Detect which cell encompasses the target text, then output its (X, Y) center coordinate. 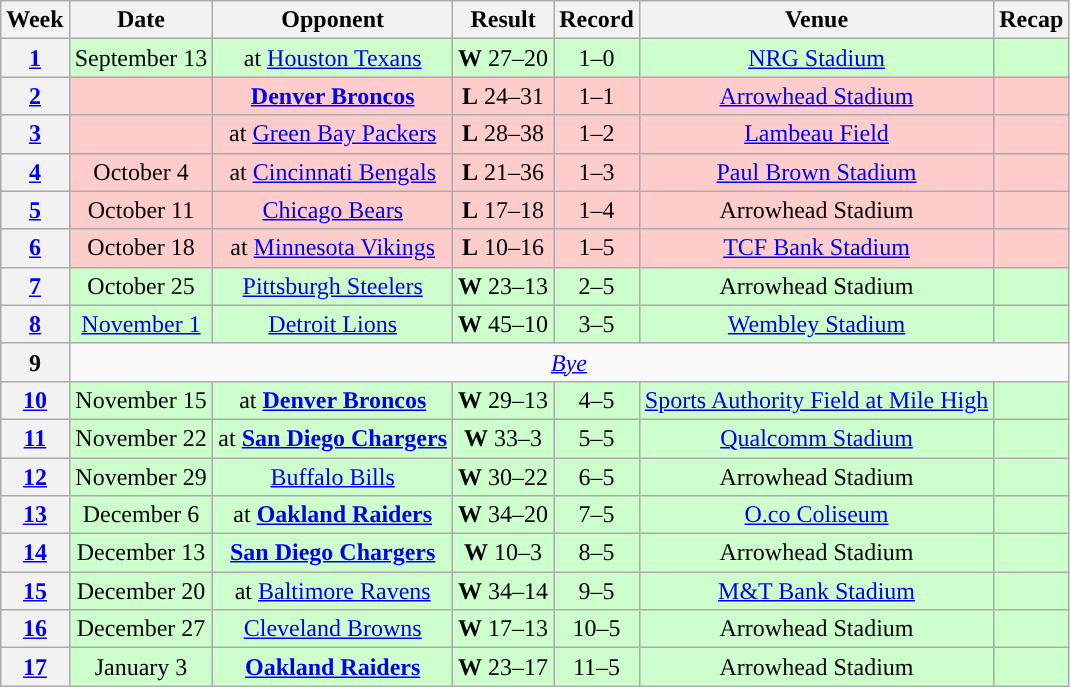
W 34–14 (504, 591)
10–5 (597, 629)
November 22 (141, 438)
W 23–17 (504, 667)
13 (35, 515)
8 (35, 324)
November 15 (141, 400)
December 13 (141, 553)
at Houston Texans (333, 58)
17 (35, 667)
at Cincinnati Bengals (333, 172)
14 (35, 553)
W 33–3 (504, 438)
7–5 (597, 515)
Lambeau Field (816, 134)
Opponent (333, 20)
Result (504, 20)
1–1 (597, 96)
at Denver Broncos (333, 400)
Bye (569, 362)
January 3 (141, 667)
Venue (816, 20)
at Oakland Raiders (333, 515)
W 27–20 (504, 58)
Recap (1032, 20)
W 34–20 (504, 515)
October 18 (141, 248)
L 28–38 (504, 134)
4 (35, 172)
M&T Bank Stadium (816, 591)
San Diego Chargers (333, 553)
L 17–18 (504, 210)
O.co Coliseum (816, 515)
W 23–13 (504, 286)
8–5 (597, 553)
Week (35, 20)
Date (141, 20)
3–5 (597, 324)
6–5 (597, 477)
6 (35, 248)
W 29–13 (504, 400)
Chicago Bears (333, 210)
Record (597, 20)
9 (35, 362)
Oakland Raiders (333, 667)
15 (35, 591)
at Baltimore Ravens (333, 591)
1 (35, 58)
2–5 (597, 286)
5–5 (597, 438)
Pittsburgh Steelers (333, 286)
7 (35, 286)
10 (35, 400)
16 (35, 629)
NRG Stadium (816, 58)
11–5 (597, 667)
at San Diego Chargers (333, 438)
Sports Authority Field at Mile High (816, 400)
L 24–31 (504, 96)
Detroit Lions (333, 324)
W 45–10 (504, 324)
Denver Broncos (333, 96)
1–5 (597, 248)
November 29 (141, 477)
3 (35, 134)
L 21–36 (504, 172)
at Green Bay Packers (333, 134)
1–3 (597, 172)
October 4 (141, 172)
1–4 (597, 210)
W 17–13 (504, 629)
December 20 (141, 591)
11 (35, 438)
1–0 (597, 58)
TCF Bank Stadium (816, 248)
W 30–22 (504, 477)
5 (35, 210)
Buffalo Bills (333, 477)
October 11 (141, 210)
November 1 (141, 324)
at Minnesota Vikings (333, 248)
Wembley Stadium (816, 324)
4–5 (597, 400)
1–2 (597, 134)
Qualcomm Stadium (816, 438)
Paul Brown Stadium (816, 172)
W 10–3 (504, 553)
September 13 (141, 58)
9–5 (597, 591)
December 6 (141, 515)
Cleveland Browns (333, 629)
2 (35, 96)
L 10–16 (504, 248)
12 (35, 477)
December 27 (141, 629)
October 25 (141, 286)
